Output the [x, y] coordinate of the center of the cell containing the given text.  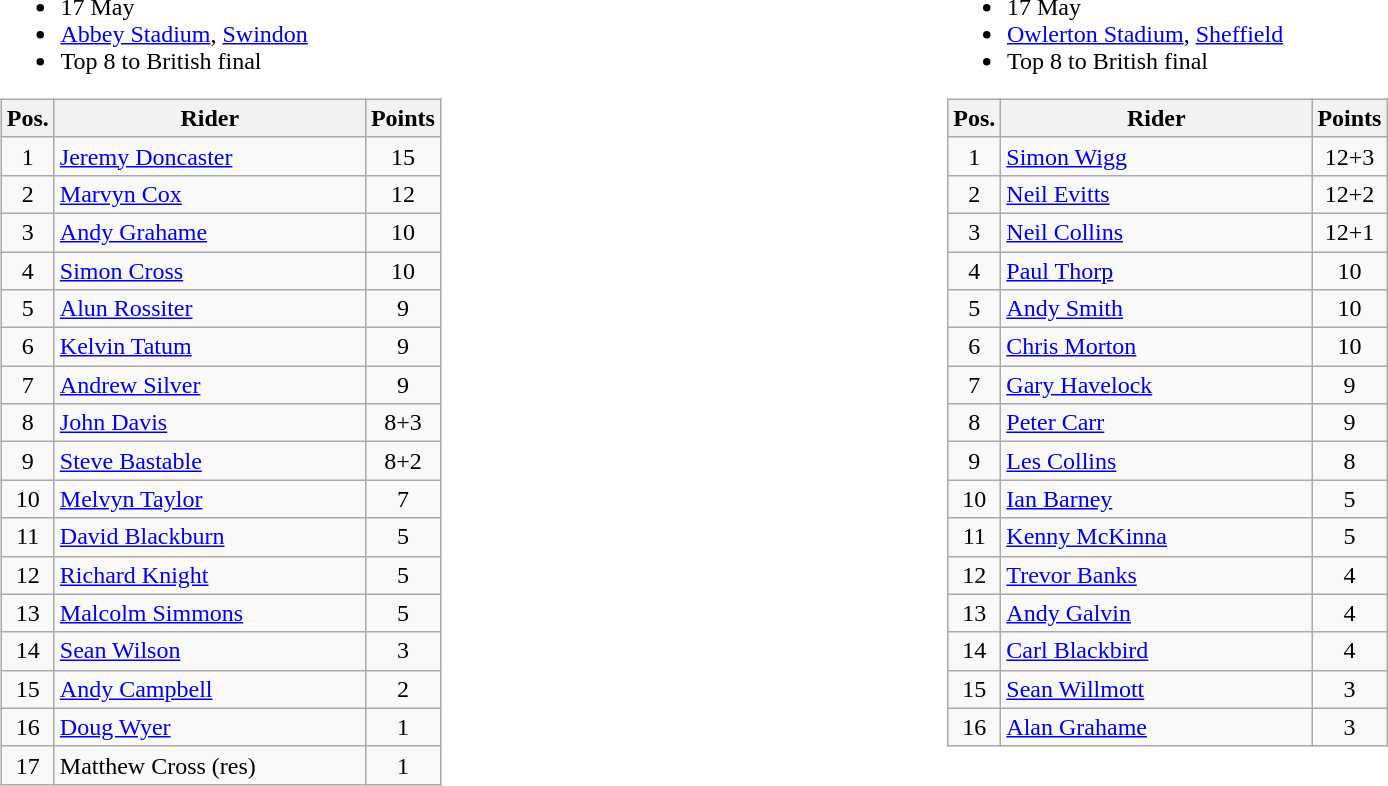
Malcolm Simmons [210, 613]
Matthew Cross (res) [210, 765]
Simon Cross [210, 271]
Chris Morton [1156, 347]
Sean Wilson [210, 651]
Kenny McKinna [1156, 537]
Neil Evitts [1156, 194]
12+1 [1350, 232]
Simon Wigg [1156, 156]
Steve Bastable [210, 461]
Les Collins [1156, 461]
Trevor Banks [1156, 575]
Paul Thorp [1156, 271]
David Blackburn [210, 537]
17 [28, 765]
Marvyn Cox [210, 194]
Kelvin Tatum [210, 347]
Neil Collins [1156, 232]
Andy Campbell [210, 689]
8+3 [402, 423]
Ian Barney [1156, 499]
12+3 [1350, 156]
Doug Wyer [210, 727]
John Davis [210, 423]
Andy Galvin [1156, 613]
Peter Carr [1156, 423]
Carl Blackbird [1156, 651]
Richard Knight [210, 575]
Andrew Silver [210, 385]
Alun Rossiter [210, 309]
Gary Havelock [1156, 385]
Andy Smith [1156, 309]
Sean Willmott [1156, 689]
Andy Grahame [210, 232]
12+2 [1350, 194]
Jeremy Doncaster [210, 156]
8+2 [402, 461]
Melvyn Taylor [210, 499]
Alan Grahame [1156, 727]
